Pinpoint the cell where the given text exists, returning its [x, y] midpoint coordinate. 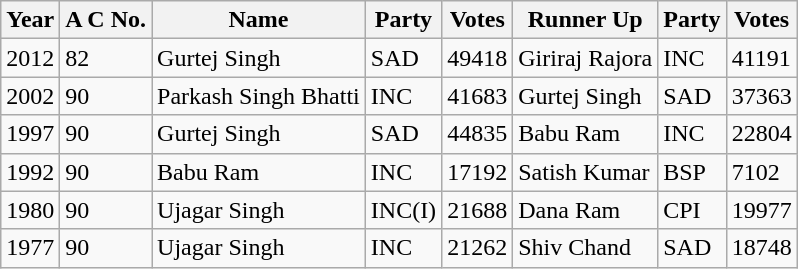
17192 [478, 172]
INC(I) [403, 210]
19977 [762, 210]
44835 [478, 134]
7102 [762, 172]
BSP [692, 172]
2002 [30, 96]
Giriraj Rajora [586, 58]
22804 [762, 134]
1997 [30, 134]
1980 [30, 210]
49418 [478, 58]
18748 [762, 248]
37363 [762, 96]
2012 [30, 58]
Runner Up [586, 20]
Satish Kumar [586, 172]
Name [259, 20]
21688 [478, 210]
CPI [692, 210]
1977 [30, 248]
21262 [478, 248]
Parkash Singh Bhatti [259, 96]
82 [106, 58]
Dana Ram [586, 210]
41683 [478, 96]
41191 [762, 58]
A C No. [106, 20]
Year [30, 20]
Shiv Chand [586, 248]
1992 [30, 172]
